Detect which cell encompasses the target text, then output its (X, Y) center coordinate. 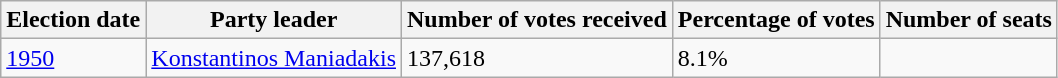
Number of votes received (538, 20)
Percentage of votes (776, 20)
Number of seats (968, 20)
8.1% (776, 58)
Election date (74, 20)
Party leader (274, 20)
Konstantinos Maniadakis (274, 58)
137,618 (538, 58)
1950 (74, 58)
